Capture the cell that displays the provided text and extract its (X, Y) central coordinate. 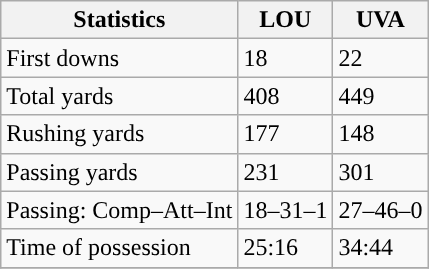
LOU (286, 20)
27–46–0 (380, 210)
22 (380, 58)
148 (380, 134)
Time of possession (120, 248)
408 (286, 96)
Total yards (120, 96)
25:16 (286, 248)
34:44 (380, 248)
Passing yards (120, 172)
301 (380, 172)
231 (286, 172)
18 (286, 58)
177 (286, 134)
18–31–1 (286, 210)
Rushing yards (120, 134)
UVA (380, 20)
449 (380, 96)
First downs (120, 58)
Passing: Comp–Att–Int (120, 210)
Statistics (120, 20)
